Provide the (X, Y) coordinate of the cell's center where the given text is located.  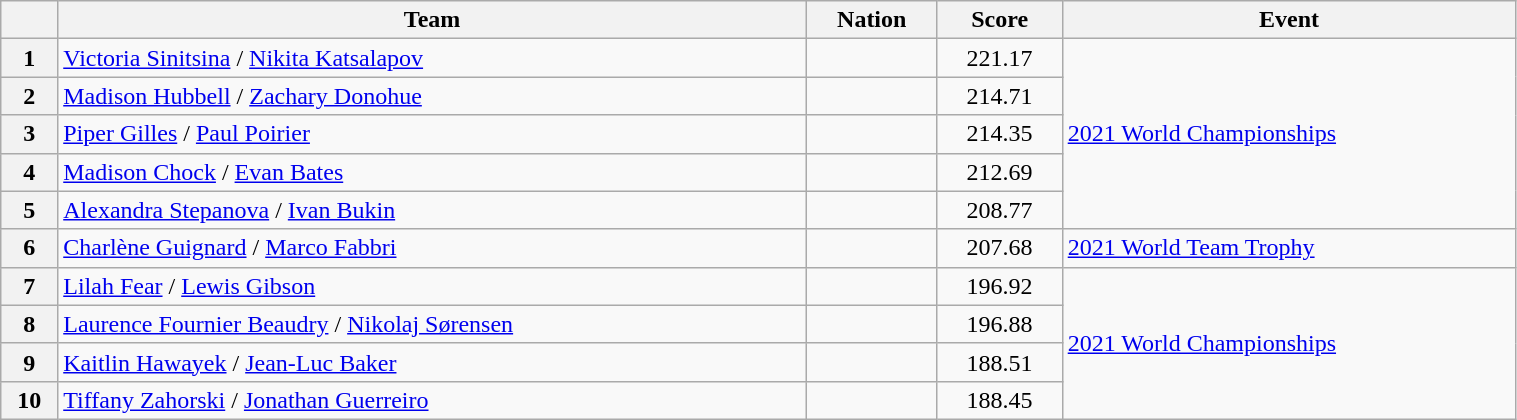
Event (1289, 20)
6 (30, 248)
212.69 (1000, 172)
214.71 (1000, 96)
221.17 (1000, 58)
Nation (872, 20)
208.77 (1000, 210)
9 (30, 362)
Victoria Sinitsina / Nikita Katsalapov (432, 58)
Kaitlin Hawayek / Jean-Luc Baker (432, 362)
Lilah Fear / Lewis Gibson (432, 286)
Madison Chock / Evan Bates (432, 172)
196.88 (1000, 324)
4 (30, 172)
10 (30, 400)
7 (30, 286)
Piper Gilles / Paul Poirier (432, 134)
Madison Hubbell / Zachary Donohue (432, 96)
188.51 (1000, 362)
Team (432, 20)
Charlène Guignard / Marco Fabbri (432, 248)
Laurence Fournier Beaudry / Nikolaj Sørensen (432, 324)
2 (30, 96)
3 (30, 134)
207.68 (1000, 248)
214.35 (1000, 134)
Tiffany Zahorski / Jonathan Guerreiro (432, 400)
Alexandra Stepanova / Ivan Bukin (432, 210)
1 (30, 58)
188.45 (1000, 400)
Score (1000, 20)
5 (30, 210)
8 (30, 324)
196.92 (1000, 286)
2021 World Team Trophy (1289, 248)
